Capture the cell that displays the provided text and extract its [X, Y] central coordinate. 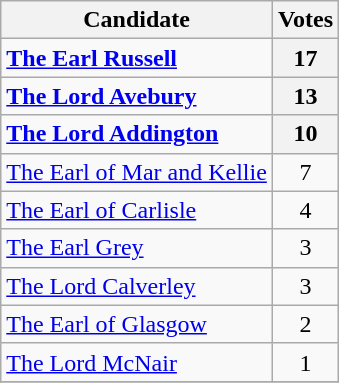
10 [305, 134]
The Lord Calverley [137, 286]
The Lord McNair [137, 362]
The Lord Addington [137, 134]
2 [305, 324]
4 [305, 210]
The Earl Grey [137, 248]
1 [305, 362]
Candidate [137, 20]
13 [305, 96]
The Earl of Carlisle [137, 210]
The Earl of Mar and Kellie [137, 172]
The Lord Avebury [137, 96]
The Earl Russell [137, 58]
The Earl of Glasgow [137, 324]
17 [305, 58]
7 [305, 172]
Votes [305, 20]
